Find where the given text appears and provide that cell's center as [x, y] coordinate. 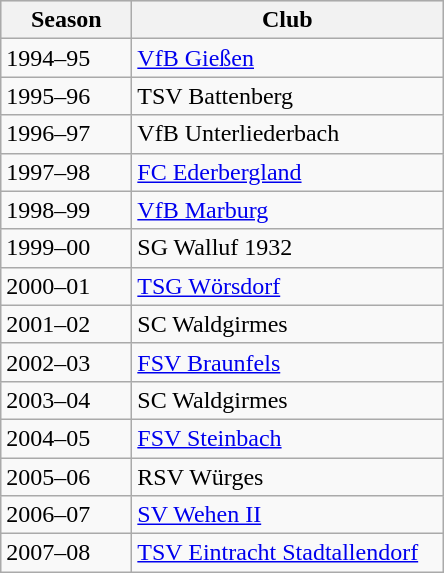
1996–97 [66, 134]
2001–02 [66, 324]
2000–01 [66, 286]
FC Ederbergland [288, 172]
1999–00 [66, 248]
FSV Braunfels [288, 362]
TSV Eintracht Stadtallendorf [288, 553]
2002–03 [66, 362]
TSV Battenberg [288, 96]
1994–95 [66, 58]
2006–07 [66, 515]
2007–08 [66, 553]
FSV Steinbach [288, 438]
VfB Marburg [288, 210]
1997–98 [66, 172]
VfB Unterliederbach [288, 134]
2004–05 [66, 438]
SV Wehen II [288, 515]
RSV Würges [288, 477]
2005–06 [66, 477]
Season [66, 20]
1998–99 [66, 210]
VfB Gießen [288, 58]
TSG Wörsdorf [288, 286]
SG Walluf 1932 [288, 248]
2003–04 [66, 400]
Club [288, 20]
1995–96 [66, 96]
